Identify which cell holds the provided text, then report its [X, Y] central coordinate. 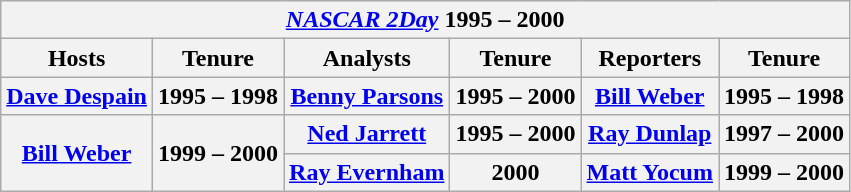
1997 – 2000 [784, 134]
Analysts [367, 58]
Matt Yocum [650, 172]
Ray Evernham [367, 172]
Ned Jarrett [367, 134]
Dave Despain [77, 96]
Reporters [650, 58]
Benny Parsons [367, 96]
NASCAR 2Day 1995 – 2000 [426, 20]
Ray Dunlap [650, 134]
Hosts [77, 58]
2000 [516, 172]
